Provide the [x, y] coordinate of the cell's center where the given text is located.  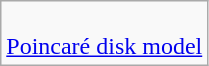
Poincaré disk model [104, 34]
